Detect which cell encompasses the target text, then output its (X, Y) center coordinate. 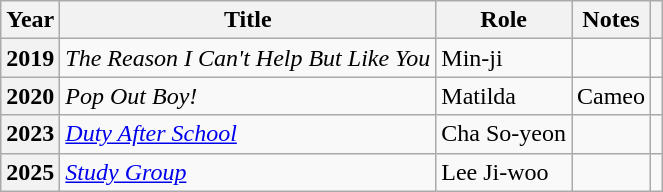
Lee Ji-woo (504, 172)
Role (504, 20)
Year (30, 20)
Cha So-yeon (504, 134)
Cameo (612, 96)
Study Group (248, 172)
Matilda (504, 96)
Duty After School (248, 134)
2019 (30, 58)
Title (248, 20)
The Reason I Can't Help But Like You (248, 58)
2025 (30, 172)
Notes (612, 20)
2020 (30, 96)
Min-ji (504, 58)
Pop Out Boy! (248, 96)
2023 (30, 134)
